Identify which cell holds the provided text, then report its [X, Y] central coordinate. 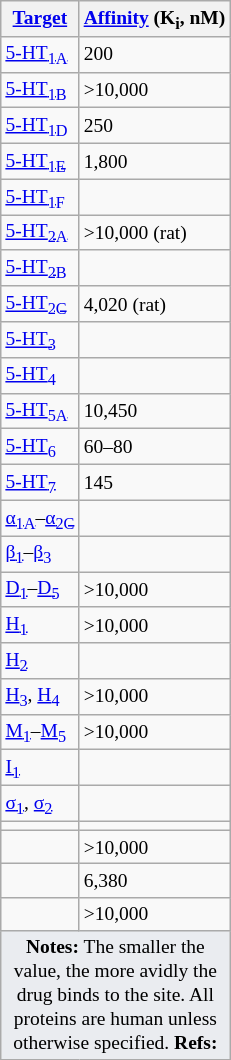
5-HT4 [40, 375]
H1 [40, 625]
250 [154, 126]
5-HT1F [40, 197]
β1–β3 [40, 554]
5-HT7 [40, 482]
5-HT1A [40, 54]
60–80 [154, 447]
H3, H4 [40, 697]
Target [40, 19]
6,380 [154, 880]
5-HT3 [40, 340]
5-HT2C [40, 304]
5-HT2A [40, 233]
M1–M5 [40, 732]
Notes: The smaller the value, the more avidly the drug binds to the site. All proteins are human unless otherwise specified. Refs: [116, 994]
α1A–α2C [40, 518]
145 [154, 482]
4,020 (rat) [154, 304]
1,800 [154, 161]
10,450 [154, 411]
200 [154, 54]
I1 [40, 768]
5-HT5A [40, 411]
5-HT1D [40, 126]
5-HT1B [40, 90]
σ1, σ2 [40, 804]
Affinity (Ki, nM) [154, 19]
5-HT1E [40, 161]
5-HT2B [40, 268]
5-HT6 [40, 447]
H2 [40, 661]
D1–D5 [40, 590]
>10,000 (rat) [154, 233]
